Capture the cell that displays the provided text and extract its (X, Y) central coordinate. 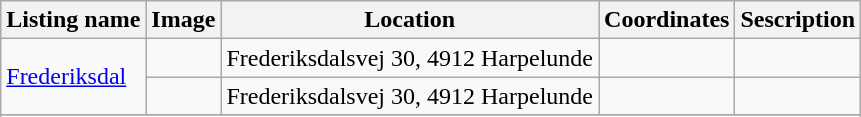
Listing name (74, 20)
Sescription (798, 20)
Frederiksdal (74, 77)
Location (410, 20)
Coordinates (667, 20)
Image (184, 20)
